Extract the [x, y] coordinate from the center of the cell holding the provided text.  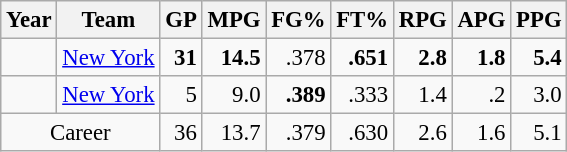
FG% [298, 20]
.333 [362, 95]
PPG [539, 20]
.379 [298, 133]
1.4 [422, 95]
.630 [362, 133]
APG [482, 20]
3.0 [539, 95]
5.1 [539, 133]
GP [181, 20]
36 [181, 133]
RPG [422, 20]
.378 [298, 58]
Career [80, 133]
13.7 [234, 133]
FT% [362, 20]
5.4 [539, 58]
MPG [234, 20]
14.5 [234, 58]
.389 [298, 95]
31 [181, 58]
9.0 [234, 95]
Team [108, 20]
Year [29, 20]
5 [181, 95]
.2 [482, 95]
1.8 [482, 58]
2.6 [422, 133]
1.6 [482, 133]
.651 [362, 58]
2.8 [422, 58]
